Scan for the cell matching the given text and deliver its (X, Y) coordinate at center. 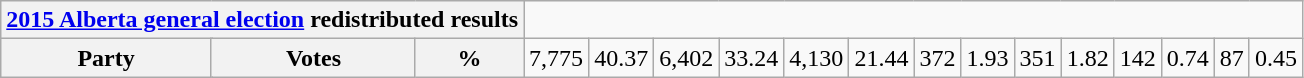
0.74 (1188, 58)
87 (1232, 58)
40.37 (622, 58)
21.44 (882, 58)
142 (1138, 58)
1.82 (1088, 58)
4,130 (816, 58)
Votes (313, 58)
33.24 (752, 58)
2015 Alberta general election redistributed results (262, 20)
% (469, 58)
351 (1038, 58)
1.93 (988, 58)
0.45 (1276, 58)
6,402 (686, 58)
372 (938, 58)
Party (106, 58)
7,775 (556, 58)
